Output the [x, y] coordinate of the center of the cell containing the given text.  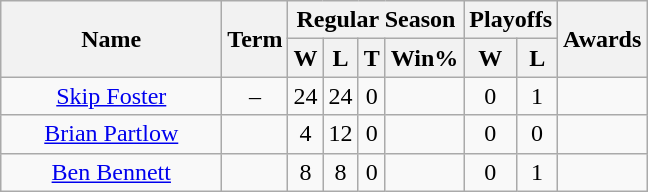
Playoffs [511, 20]
Ben Bennett [112, 172]
Skip Foster [112, 96]
– [255, 96]
T [372, 58]
Name [112, 39]
Regular Season [376, 20]
Brian Partlow [112, 134]
Win% [424, 58]
Term [255, 39]
12 [340, 134]
Awards [602, 39]
4 [306, 134]
